Provide the (x, y) coordinate of the cell's center where the given text is located.  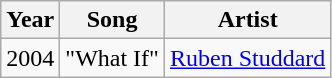
2004 (30, 58)
Ruben Studdard (247, 58)
"What If" (112, 58)
Year (30, 20)
Artist (247, 20)
Song (112, 20)
